Search for the cell housing the specified text and yield its (X, Y) center coordinate. 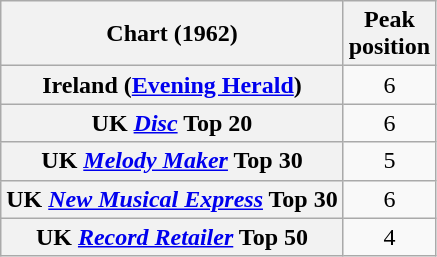
Ireland (Evening Herald) (172, 85)
UK Melody Maker Top 30 (172, 161)
UK Disc Top 20 (172, 123)
UK Record Retailer Top 50 (172, 237)
5 (389, 161)
Peakposition (389, 34)
UK New Musical Express Top 30 (172, 199)
Chart (1962) (172, 34)
4 (389, 237)
